From the cell containing the given text, extract its center point as (x, y) coordinate. 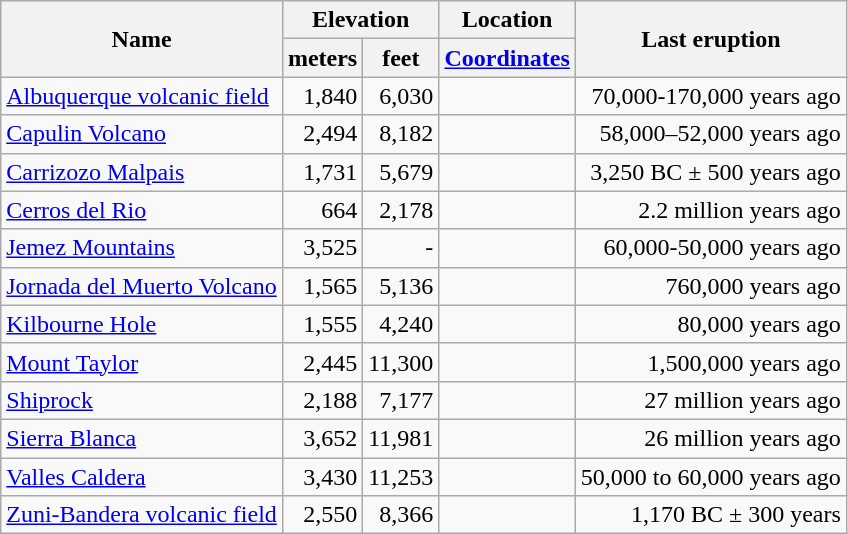
Kilbourne Hole (142, 324)
Shiprock (142, 400)
8,182 (401, 134)
7,177 (401, 400)
5,136 (401, 286)
2,188 (322, 400)
2,445 (322, 362)
50,000 to 60,000 years ago (710, 477)
11,300 (401, 362)
1,565 (322, 286)
5,679 (401, 172)
- (401, 248)
8,366 (401, 515)
1,500,000 years ago (710, 362)
70,000-170,000 years ago (710, 96)
3,250 BC ± 500 years ago (710, 172)
Carrizozo Malpais (142, 172)
60,000-50,000 years ago (710, 248)
80,000 years ago (710, 324)
feet (401, 58)
11,981 (401, 438)
2.2 million years ago (710, 210)
11,253 (401, 477)
1,840 (322, 96)
Jemez Mountains (142, 248)
Coordinates (507, 58)
Capulin Volcano (142, 134)
Mount Taylor (142, 362)
3,430 (322, 477)
Cerros del Rio (142, 210)
26 million years ago (710, 438)
Jornada del Muerto Volcano (142, 286)
Zuni-Bandera volcanic field (142, 515)
Location (507, 20)
664 (322, 210)
Elevation (360, 20)
6,030 (401, 96)
meters (322, 58)
Name (142, 39)
2,550 (322, 515)
58,000–52,000 years ago (710, 134)
1,170 BC ± 300 years (710, 515)
760,000 years ago (710, 286)
3,652 (322, 438)
4,240 (401, 324)
Last eruption (710, 39)
Albuquerque volcanic field (142, 96)
3,525 (322, 248)
27 million years ago (710, 400)
1,731 (322, 172)
2,494 (322, 134)
Valles Caldera (142, 477)
Sierra Blanca (142, 438)
2,178 (401, 210)
1,555 (322, 324)
